Identify which cell holds the provided text, then report its [x, y] central coordinate. 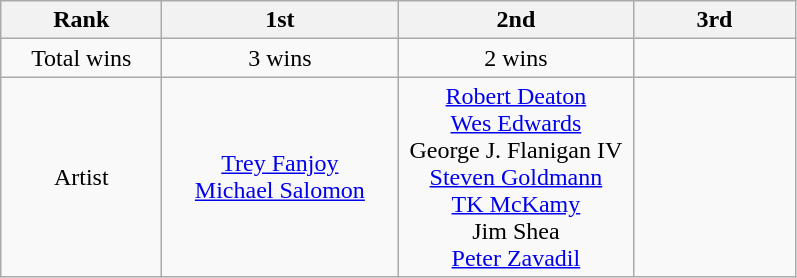
2 wins [516, 58]
Artist [82, 177]
Rank [82, 20]
3 wins [280, 58]
Robert Deaton Wes Edwards George J. Flanigan IV Steven Goldmann TK McKamy Jim Shea Peter Zavadil [516, 177]
Trey Fanjoy Michael Salomon [280, 177]
3rd [714, 20]
1st [280, 20]
Total wins [82, 58]
2nd [516, 20]
